Provide the (x, y) coordinate of the cell's center where the given text is located.  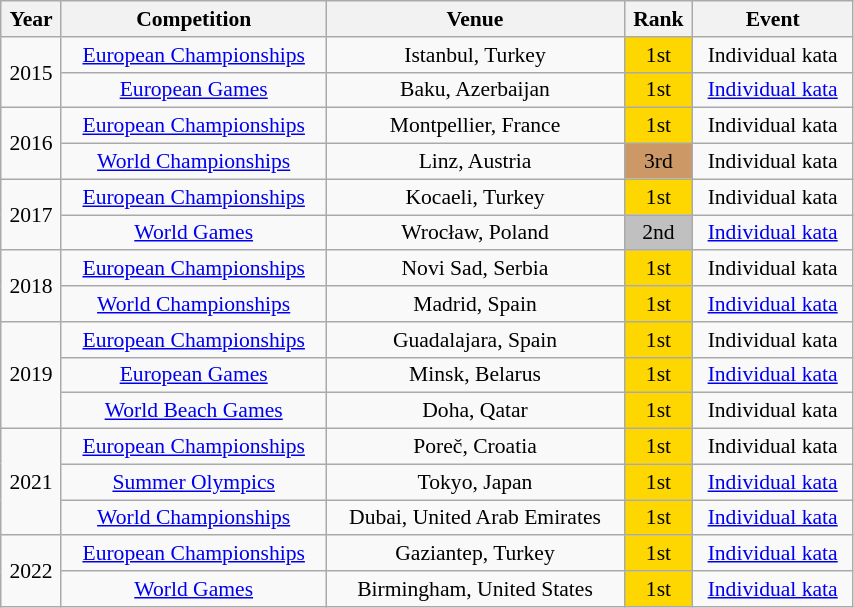
Kocaeli, Turkey (475, 197)
Montpellier, France (475, 126)
Minsk, Belarus (475, 375)
Doha, Qatar (475, 411)
Wrocław, Poland (475, 233)
Novi Sad, Serbia (475, 269)
Rank (658, 19)
World Beach Games (194, 411)
2021 (32, 482)
Guadalajara, Spain (475, 340)
2022 (32, 572)
Istanbul, Turkey (475, 55)
Year (32, 19)
2017 (32, 214)
Venue (475, 19)
3rd (658, 162)
Event (773, 19)
Baku, Azerbaijan (475, 90)
Competition (194, 19)
2015 (32, 72)
2018 (32, 286)
Poreč, Croatia (475, 447)
Linz, Austria (475, 162)
Tokyo, Japan (475, 482)
Birmingham, United States (475, 589)
Madrid, Spain (475, 304)
2016 (32, 144)
Gaziantep, Turkey (475, 554)
2019 (32, 376)
Dubai, United Arab Emirates (475, 518)
Summer Olympics (194, 482)
2nd (658, 233)
